Provide the [x, y] coordinate of the cell's center where the given text is located.  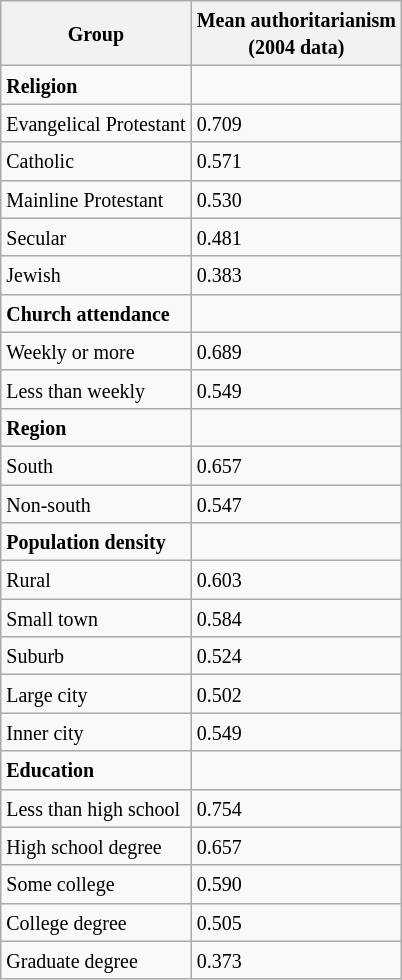
Population density [96, 542]
Church attendance [96, 313]
0.590 [296, 884]
Rural [96, 580]
Suburb [96, 656]
Education [96, 770]
Less than high school [96, 808]
Graduate degree [96, 960]
0.502 [296, 694]
0.603 [296, 580]
0.689 [296, 351]
0.373 [296, 960]
0.547 [296, 503]
0.571 [296, 161]
Evangelical Protestant [96, 123]
Inner city [96, 732]
Religion [96, 85]
Less than weekly [96, 389]
Non-south [96, 503]
High school degree [96, 846]
Small town [96, 618]
College degree [96, 922]
Group [96, 34]
0.524 [296, 656]
0.584 [296, 618]
0.754 [296, 808]
0.383 [296, 275]
0.709 [296, 123]
Mainline Protestant [96, 199]
South [96, 465]
Large city [96, 694]
Catholic [96, 161]
Jewish [96, 275]
Some college [96, 884]
Weekly or more [96, 351]
0.481 [296, 237]
Region [96, 427]
Mean authoritarianism(2004 data) [296, 34]
0.505 [296, 922]
Secular [96, 237]
0.530 [296, 199]
